Determine the [X, Y] coordinate at the center of the cell enclosing the given text.  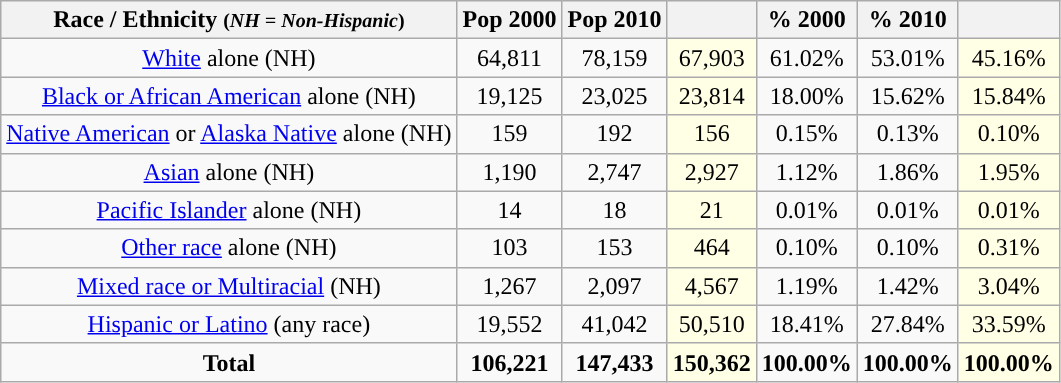
103 [510, 248]
Pop 2000 [510, 20]
156 [712, 134]
45.16% [1008, 58]
0.13% [908, 134]
41,042 [614, 324]
1,190 [510, 172]
15.84% [1008, 96]
2,927 [712, 172]
23,025 [614, 96]
153 [614, 248]
Black or African American alone (NH) [229, 96]
192 [614, 134]
18 [614, 210]
1,267 [510, 286]
4,567 [712, 286]
147,433 [614, 362]
106,221 [510, 362]
1.42% [908, 286]
2,747 [614, 172]
Pacific Islander alone (NH) [229, 210]
150,362 [712, 362]
Race / Ethnicity (NH = Non-Hispanic) [229, 20]
1.12% [806, 172]
Mixed race or Multiracial (NH) [229, 286]
33.59% [1008, 324]
19,552 [510, 324]
1.86% [908, 172]
50,510 [712, 324]
464 [712, 248]
2,097 [614, 286]
19,125 [510, 96]
23,814 [712, 96]
Pop 2010 [614, 20]
0.15% [806, 134]
14 [510, 210]
Asian alone (NH) [229, 172]
% 2010 [908, 20]
61.02% [806, 58]
27.84% [908, 324]
1.95% [1008, 172]
21 [712, 210]
Native American or Alaska Native alone (NH) [229, 134]
15.62% [908, 96]
67,903 [712, 58]
1.19% [806, 286]
3.04% [1008, 286]
0.31% [1008, 248]
White alone (NH) [229, 58]
Other race alone (NH) [229, 248]
Hispanic or Latino (any race) [229, 324]
64,811 [510, 58]
18.00% [806, 96]
159 [510, 134]
53.01% [908, 58]
18.41% [806, 324]
78,159 [614, 58]
% 2000 [806, 20]
Total [229, 362]
